Determine the [X, Y] coordinate at the center of the cell enclosing the given text.  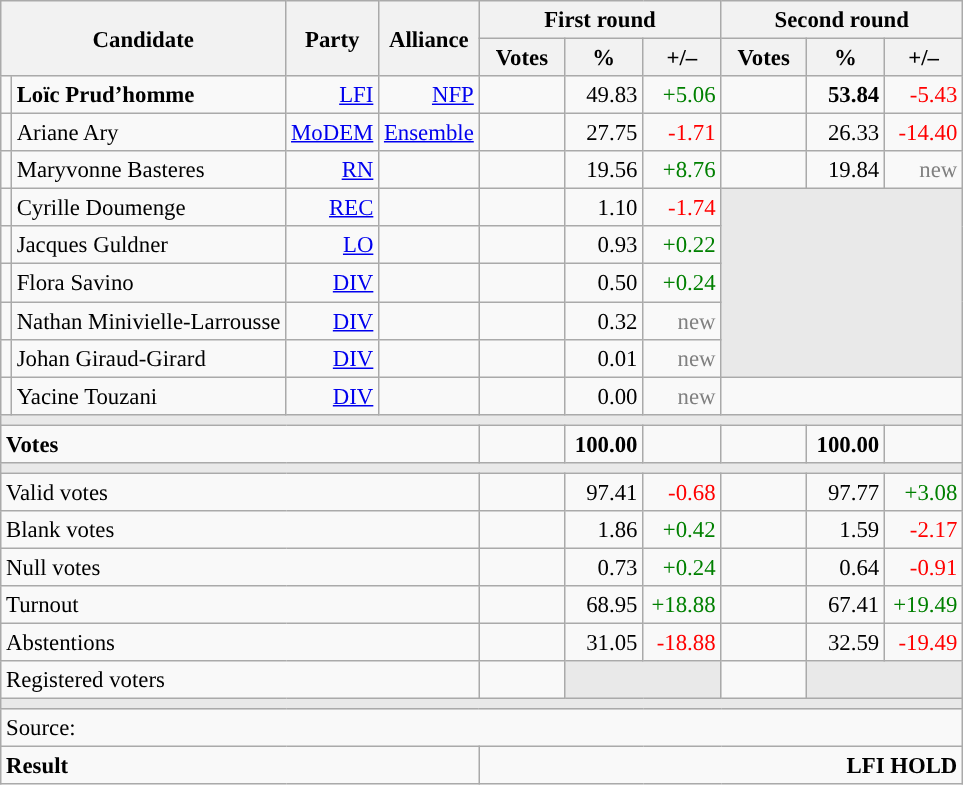
Party [332, 38]
97.41 [604, 492]
-18.88 [682, 643]
Result [240, 766]
0.93 [604, 245]
0.64 [845, 567]
-14.40 [924, 133]
Maryvonne Basteres [148, 170]
0.50 [604, 283]
REC [332, 208]
68.95 [604, 605]
-2.17 [924, 530]
LFI [332, 95]
31.05 [604, 643]
Jacques Guldner [148, 245]
Ariane Ary [148, 133]
67.41 [845, 605]
-5.43 [924, 95]
Null votes [240, 567]
-0.91 [924, 567]
Nathan Minivielle-Larrousse [148, 321]
-19.49 [924, 643]
+5.06 [682, 95]
+18.88 [682, 605]
Johan Giraud-Girard [148, 358]
Candidate [144, 38]
RN [332, 170]
1.10 [604, 208]
32.59 [845, 643]
-0.68 [682, 492]
+8.76 [682, 170]
1.59 [845, 530]
Cyrille Doumenge [148, 208]
0.00 [604, 396]
Loïc Prud’homme [148, 95]
-1.71 [682, 133]
53.84 [845, 95]
+19.49 [924, 605]
Registered voters [240, 680]
0.01 [604, 358]
0.32 [604, 321]
1.86 [604, 530]
19.56 [604, 170]
+0.22 [682, 245]
+0.42 [682, 530]
Blank votes [240, 530]
19.84 [845, 170]
Source: [482, 728]
First round [600, 20]
LFI HOLD [721, 766]
Yacine Touzani [148, 396]
+3.08 [924, 492]
-1.74 [682, 208]
Ensemble [429, 133]
LO [332, 245]
27.75 [604, 133]
Abstentions [240, 643]
NFP [429, 95]
0.73 [604, 567]
49.83 [604, 95]
Valid votes [240, 492]
26.33 [845, 133]
97.77 [845, 492]
Second round [842, 20]
Turnout [240, 605]
Flora Savino [148, 283]
MoDEM [332, 133]
Alliance [429, 38]
